Return (x, y) of the center of cell containing provided text 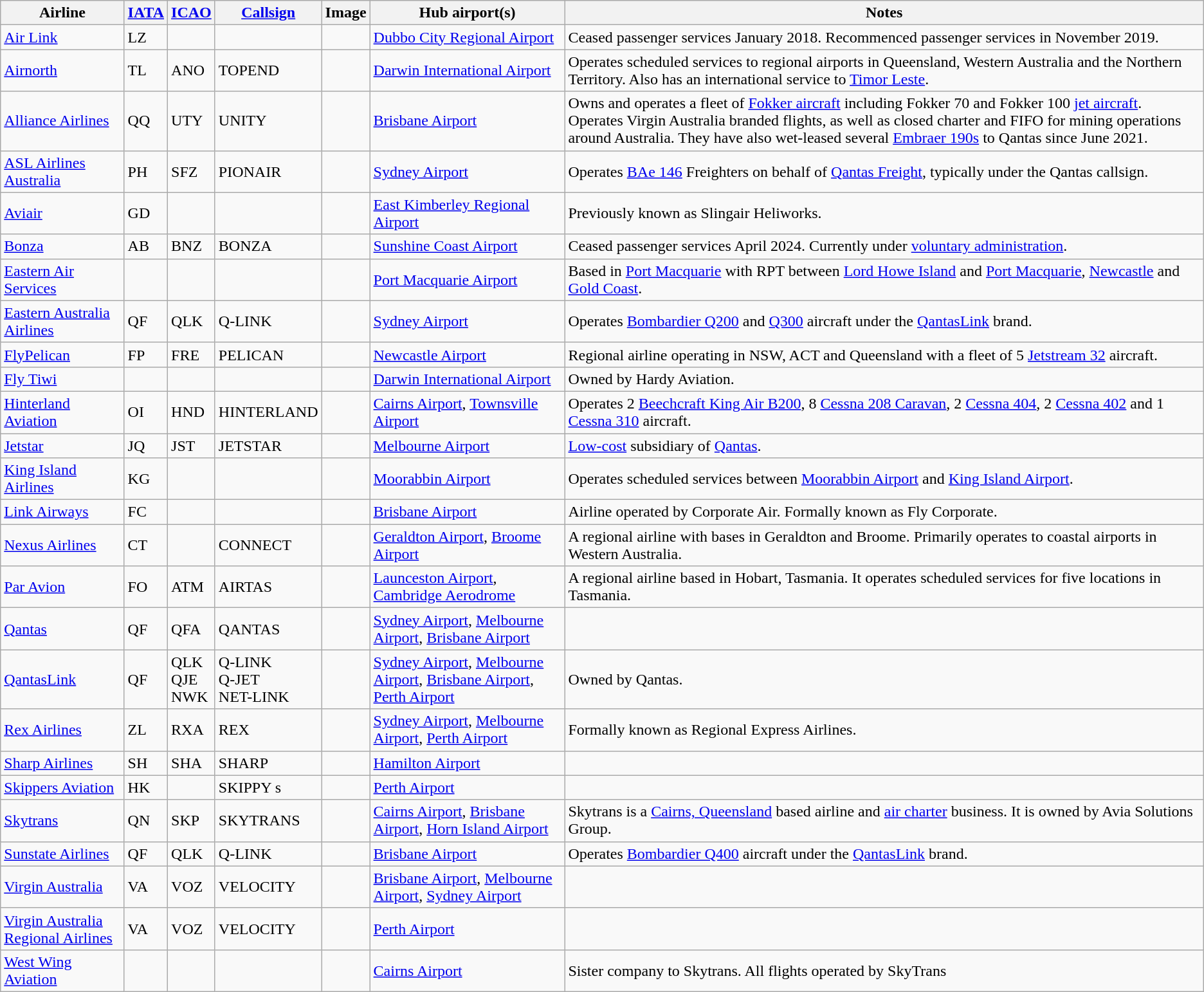
Regional airline operating in NSW, ACT and Queensland with a fleet of 5 Jetstream 32 aircraft. (884, 354)
Qantas (62, 629)
ZL (146, 730)
QLKQJENWK (192, 679)
Operates Bombardier Q200 and Q300 aircraft under the QantasLink brand. (884, 322)
Skytrans is a Cairns, Queensland based airline and air charter business. It is owned by Avia Solutions Group. (884, 821)
Par Avion (62, 587)
Airline (62, 13)
Sydney Airport, Melbourne Airport, Brisbane Airport, Perth Airport (467, 679)
KG (146, 479)
SHA (192, 763)
Nexus Airlines (62, 546)
AIRTAS (268, 587)
Jetstar (62, 446)
Q-LINKQ-JETNET-LINK (268, 679)
UNITY (268, 121)
Previously known as Slingair Heliworks. (884, 214)
Brisbane Airport, Melbourne Airport, Sydney Airport (467, 886)
FC (146, 512)
Launceston Airport, Cambridge Aerodrome (467, 587)
JQ (146, 446)
Cairns Airport (467, 970)
Melbourne Airport (467, 446)
QantasLink (62, 679)
Low-cost subsidiary of Qantas. (884, 446)
SH (146, 763)
SHARP (268, 763)
Ceased passenger services January 2018. Recommenced passenger services in November 2019. (884, 37)
TL (146, 71)
Owned by Hardy Aviation. (884, 379)
SKP (192, 821)
Owned by Qantas. (884, 679)
West Wing Aviation (62, 970)
RXA (192, 730)
Bonza (62, 246)
Callsign (268, 13)
ASL Airlines Australia (62, 171)
Eastern Australia Airlines (62, 322)
SFZ (192, 171)
FRE (192, 354)
BNZ (192, 246)
Newcastle Airport (467, 354)
Dubbo City Regional Airport (467, 37)
TOPEND (268, 71)
LZ (146, 37)
Airnorth (62, 71)
Based in Port Macquarie with RPT between Lord Howe Island and Port Macquarie, Newcastle and Gold Coast. (884, 279)
HINTERLAND (268, 412)
Link Airways (62, 512)
REX (268, 730)
PIONAIR (268, 171)
Moorabbin Airport (467, 479)
FO (146, 587)
Image (346, 13)
Cairns Airport, Brisbane Airport, Horn Island Airport (467, 821)
GD (146, 214)
Ceased passenger services April 2024. Currently under voluntary administration. (884, 246)
Hamilton Airport (467, 763)
BONZA (268, 246)
Eastern Air Services (62, 279)
Geraldton Airport, Broome Airport (467, 546)
King Island Airlines (62, 479)
Hinterland Aviation (62, 412)
CONNECT (268, 546)
UTY (192, 121)
SKYTRANS (268, 821)
JST (192, 446)
Sydney Airport, Melbourne Airport, Perth Airport (467, 730)
HND (192, 412)
A regional airline with bases in Geraldton and Broome. Primarily operates to coastal airports in Western Australia. (884, 546)
Operates BAe 146 Freighters on behalf of Qantas Freight, typically under the Qantas callsign. (884, 171)
Fly Tiwi (62, 379)
Aviair (62, 214)
Virgin Australia (62, 886)
QQ (146, 121)
Skytrans (62, 821)
Port Macquarie Airport (467, 279)
PH (146, 171)
Operates scheduled services between Moorabbin Airport and King Island Airport. (884, 479)
Formally known as Regional Express Airlines. (884, 730)
Virgin Australia Regional Airlines (62, 929)
Cairns Airport, Townsville Airport (467, 412)
East Kimberley Regional Airport (467, 214)
Notes (884, 13)
IATA (146, 13)
Operates 2 Beechcraft King Air B200, 8 Cessna 208 Caravan, 2 Cessna 404, 2 Cessna 402 and 1 Cessna 310 aircraft. (884, 412)
ANO (192, 71)
Sunshine Coast Airport (467, 246)
OI (146, 412)
AB (146, 246)
A regional airline based in Hobart, Tasmania. It operates scheduled services for five locations in Tasmania. (884, 587)
Airline operated by Corporate Air. Formally known as Fly Corporate. (884, 512)
JETSTAR (268, 446)
Hub airport(s) (467, 13)
Operates Bombardier Q400 aircraft under the QantasLink brand. (884, 854)
ICAO (192, 13)
Sister company to Skytrans. All flights operated by SkyTrans (884, 970)
SKIPPY s (268, 787)
Alliance Airlines (62, 121)
Sydney Airport, Melbourne Airport, Brisbane Airport (467, 629)
CT (146, 546)
Skippers Aviation (62, 787)
HK (146, 787)
QANTAS (268, 629)
PELICAN (268, 354)
QFA (192, 629)
Sharp Airlines (62, 763)
ATM (192, 587)
FP (146, 354)
Sunstate Airlines (62, 854)
Air Link (62, 37)
Rex Airlines (62, 730)
FlyPelican (62, 354)
QN (146, 821)
